Determine the (x, y) coordinate at the center of the cell enclosing the given text.  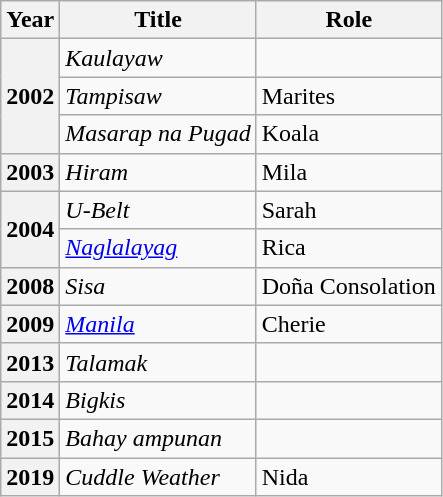
Role (348, 20)
Rica (348, 248)
Kaulayaw (158, 58)
Title (158, 20)
Bigkis (158, 400)
Mila (348, 172)
2009 (30, 324)
2013 (30, 362)
Naglalayag (158, 248)
Year (30, 20)
Tampisaw (158, 96)
Bahay ampunan (158, 438)
2004 (30, 229)
2019 (30, 477)
U-Belt (158, 210)
2014 (30, 400)
Cuddle Weather (158, 477)
Manila (158, 324)
Hiram (158, 172)
Koala (348, 134)
Cherie (348, 324)
Doña Consolation (348, 286)
Sarah (348, 210)
Masarap na Pugad (158, 134)
2015 (30, 438)
2002 (30, 96)
Talamak (158, 362)
Sisa (158, 286)
2008 (30, 286)
Marites (348, 96)
2003 (30, 172)
Nida (348, 477)
